Identify which cell holds the provided text, then report its [x, y] central coordinate. 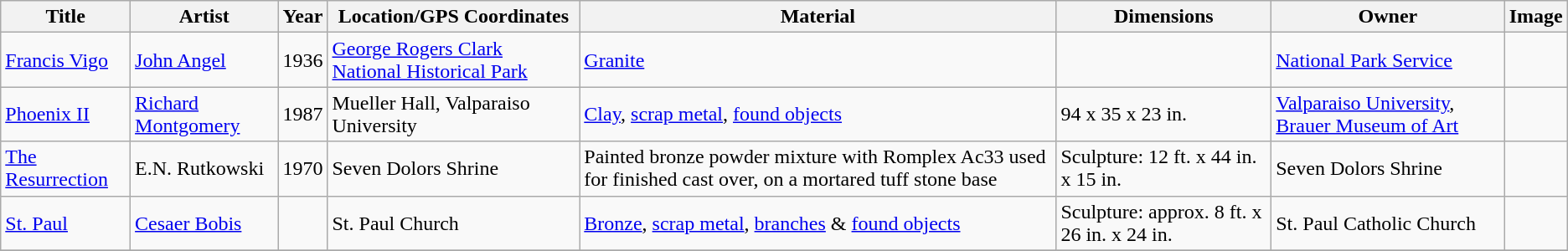
National Park Service [1388, 60]
Dimensions [1164, 17]
Title [65, 17]
Location/GPS Coordinates [454, 17]
St. Paul Catholic Church [1388, 223]
Material [818, 17]
John Angel [204, 60]
1936 [303, 60]
Sculpture: approx. 8 ft. x 26 in. x 24 in. [1164, 223]
Richard Montgomery [204, 114]
Francis Vigo [65, 60]
Mueller Hall, Valparaiso University [454, 114]
Image [1536, 17]
E.N. Rutkowski [204, 169]
Cesaer Bobis [204, 223]
St. Paul Church [454, 223]
George Rogers Clark National Historical Park [454, 60]
Bronze, scrap metal, branches & found objects [818, 223]
The Resurrection [65, 169]
Granite [818, 60]
1987 [303, 114]
Sculpture: 12 ft. x 44 in. x 15 in. [1164, 169]
Owner [1388, 17]
94 x 35 x 23 in. [1164, 114]
1970 [303, 169]
St. Paul [65, 223]
Artist [204, 17]
Painted bronze powder mixture with Romplex Ac33 used for finished cast over, on a mortared tuff stone base [818, 169]
Clay, scrap metal, found objects [818, 114]
Year [303, 17]
Phoenix II [65, 114]
Valparaiso University, Brauer Museum of Art [1388, 114]
